From the cell containing the given text, extract its center point as (X, Y) coordinate. 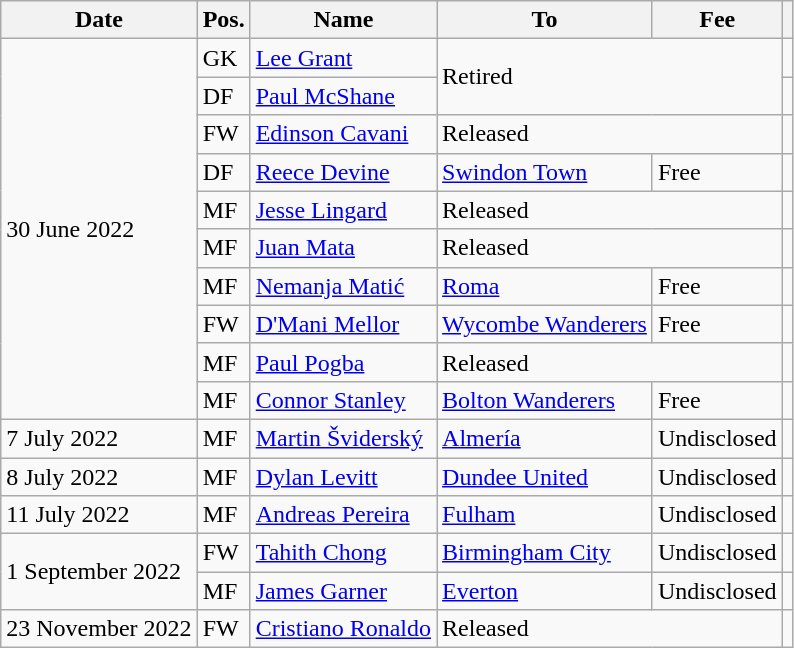
Date (99, 20)
Lee Grant (343, 58)
Almería (545, 438)
30 June 2022 (99, 230)
Dylan Levitt (343, 477)
Nemanja Matić (343, 286)
Bolton Wanderers (545, 400)
Dundee United (545, 477)
Everton (545, 591)
Cristiano Ronaldo (343, 629)
Pos. (224, 20)
8 July 2022 (99, 477)
James Garner (343, 591)
Martin Šviderský (343, 438)
Name (343, 20)
Paul McShane (343, 96)
Juan Mata (343, 248)
Wycombe Wanderers (545, 324)
23 November 2022 (99, 629)
Paul Pogba (343, 362)
1 September 2022 (99, 572)
Roma (545, 286)
Andreas Pereira (343, 515)
7 July 2022 (99, 438)
To (545, 20)
D'Mani Mellor (343, 324)
Tahith Chong (343, 553)
Swindon Town (545, 172)
Fulham (545, 515)
Connor Stanley (343, 400)
11 July 2022 (99, 515)
GK (224, 58)
Retired (610, 77)
Birmingham City (545, 553)
Fee (717, 20)
Edinson Cavani (343, 134)
Jesse Lingard (343, 210)
Reece Devine (343, 172)
